Extract the (X, Y) coordinate from the center of the cell holding the provided text.  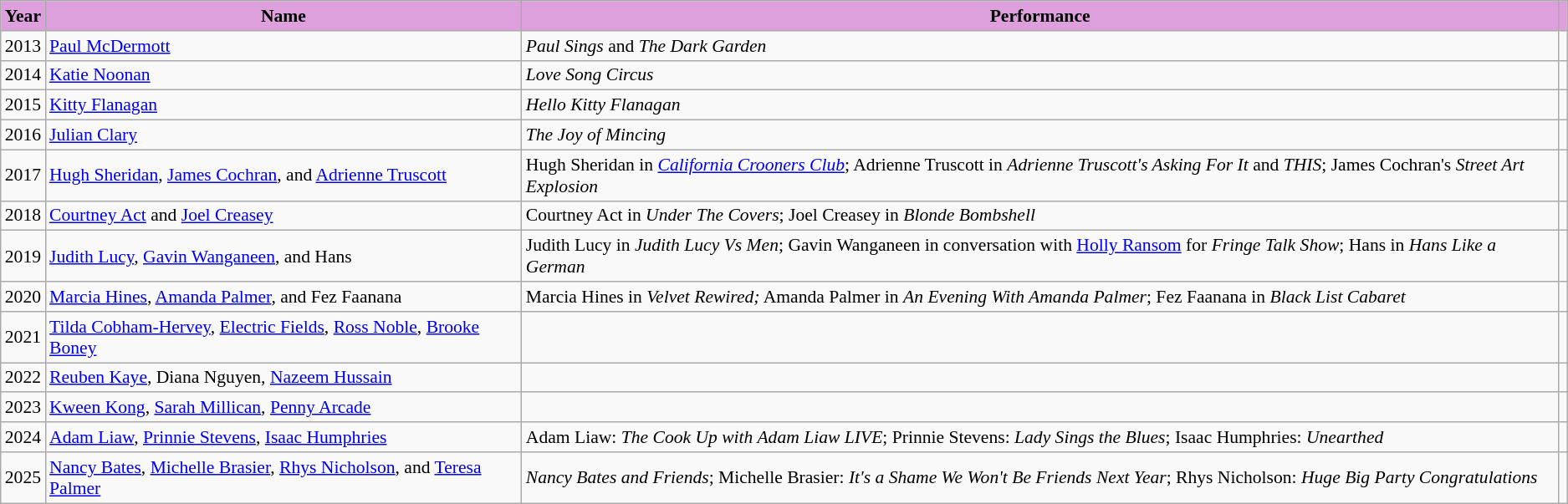
The Joy of Mincing (1040, 135)
2025 (23, 478)
Julian Clary (283, 135)
2017 (23, 176)
2015 (23, 105)
Love Song Circus (1040, 75)
Paul Sings and The Dark Garden (1040, 46)
Marcia Hines, Amanda Palmer, and Fez Faanana (283, 297)
Judith Lucy in Judith Lucy Vs Men; Gavin Wanganeen in conversation with Holly Ransom for Fringe Talk Show; Hans in Hans Like a German (1040, 256)
2020 (23, 297)
Hugh Sheridan in California Crooners Club; Adrienne Truscott in Adrienne Truscott's Asking For It and THIS; James Cochran's Street Art Explosion (1040, 176)
2021 (23, 338)
Nancy Bates and Friends; Michelle Brasier: It's a Shame We Won't Be Friends Next Year; Rhys Nicholson: Huge Big Party Congratulations (1040, 478)
Nancy Bates, Michelle Brasier, Rhys Nicholson, and Teresa Palmer (283, 478)
2022 (23, 378)
Paul McDermott (283, 46)
2023 (23, 408)
Performance (1040, 16)
Reuben Kaye, Diana Nguyen, Nazeem Hussain (283, 378)
Kitty Flanagan (283, 105)
2024 (23, 437)
2019 (23, 256)
2018 (23, 216)
Courtney Act in Under The Covers; Joel Creasey in Blonde Bombshell (1040, 216)
Kween Kong, Sarah Millican, Penny Arcade (283, 408)
Hugh Sheridan, James Cochran, and Adrienne Truscott (283, 176)
Judith Lucy, Gavin Wanganeen, and Hans (283, 256)
Year (23, 16)
Tilda Cobham-Hervey, Electric Fields, Ross Noble, Brooke Boney (283, 338)
Adam Liaw, Prinnie Stevens, Isaac Humphries (283, 437)
2016 (23, 135)
Marcia Hines in Velvet Rewired; Amanda Palmer in An Evening With Amanda Palmer; Fez Faanana in Black List Cabaret (1040, 297)
Courtney Act and Joel Creasey (283, 216)
2013 (23, 46)
Adam Liaw: The Cook Up with Adam Liaw LIVE; Prinnie Stevens: Lady Sings the Blues; Isaac Humphries: Unearthed (1040, 437)
Katie Noonan (283, 75)
Name (283, 16)
2014 (23, 75)
Hello Kitty Flanagan (1040, 105)
